Detect which cell encompasses the target text, then output its (x, y) center coordinate. 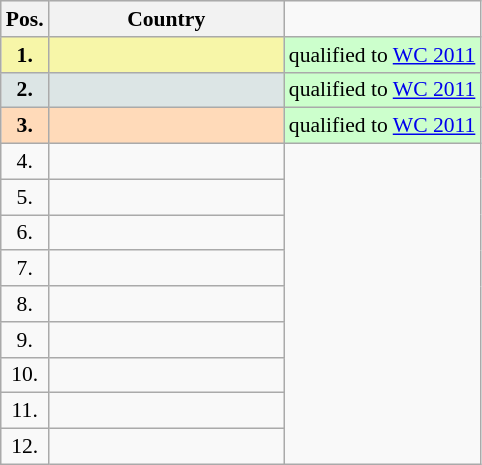
7. (25, 269)
2. (25, 90)
5. (25, 197)
11. (25, 411)
10. (25, 375)
3. (25, 126)
8. (25, 304)
4. (25, 162)
1. (25, 55)
Country (166, 19)
6. (25, 233)
9. (25, 340)
12. (25, 447)
Pos. (25, 19)
